Scan for the cell matching the given text and deliver its (x, y) coordinate at center. 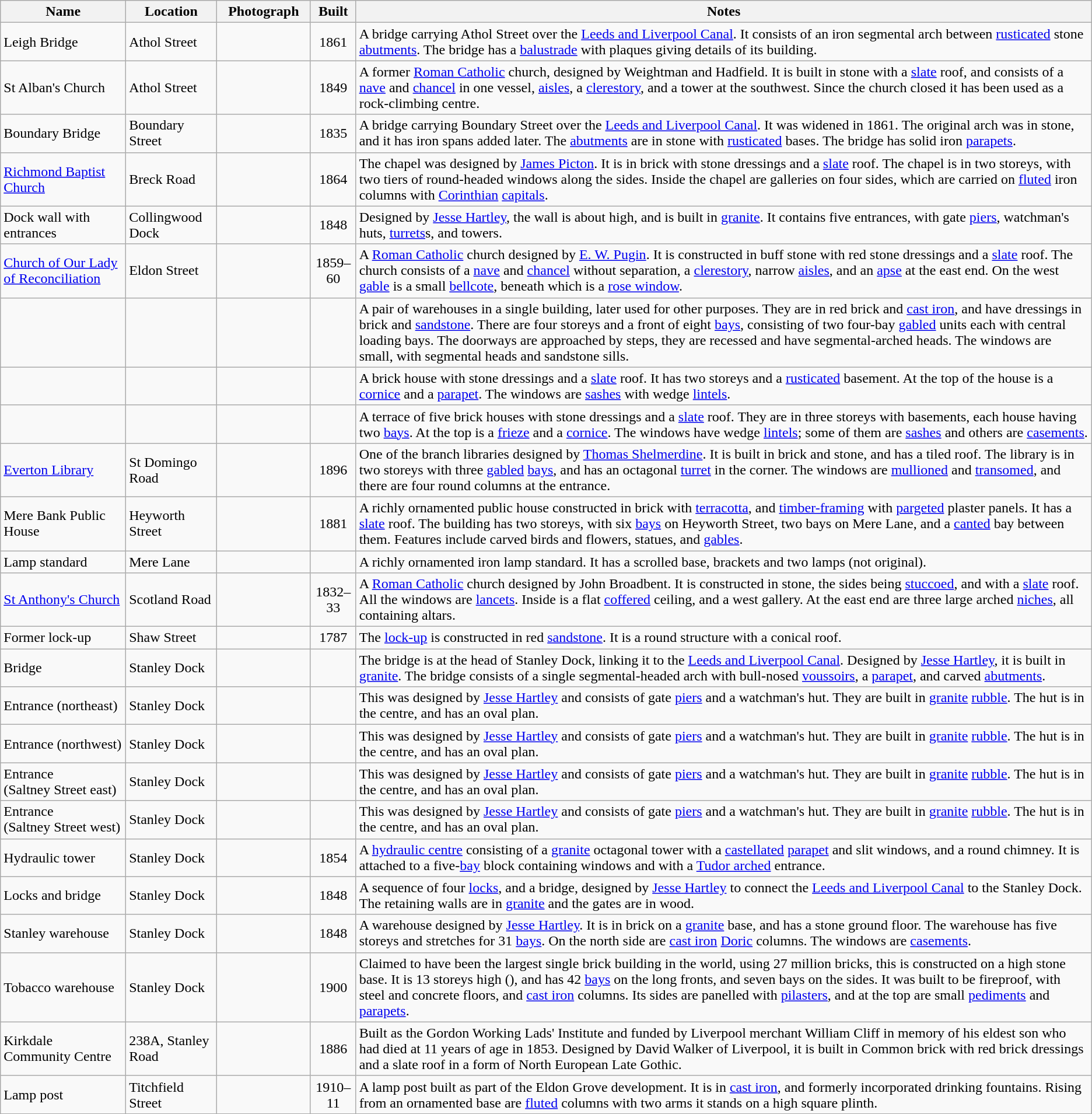
1835 (333, 133)
Boundary Bridge (63, 133)
Built (333, 12)
Locks and bridge (63, 895)
Titchfield Street (171, 1095)
1861 (333, 42)
Entrance (northwest) (63, 743)
Entrance(Saltney Street east) (63, 782)
1859–60 (333, 271)
1849 (333, 88)
Mere Lane (171, 562)
A richly ornamented iron lamp standard. It has a scrolled base, brackets and two lamps (not original). (723, 562)
Tobacco warehouse (63, 987)
Entrance (northeast) (63, 706)
Lamp post (63, 1095)
Everton Library (63, 470)
Church of Our Lady of Reconciliation (63, 271)
Photograph (264, 12)
The lock-up is constructed in red sandstone. It is a round structure with a conical roof. (723, 638)
Hydraulic tower (63, 858)
Former lock-up (63, 638)
Notes (723, 12)
Leigh Bridge (63, 42)
1864 (333, 179)
St Domingo Road (171, 470)
1881 (333, 523)
1854 (333, 858)
Boundary Street (171, 133)
Mere Bank Public House (63, 523)
Scotland Road (171, 600)
Name (63, 12)
Shaw Street (171, 638)
Entrance(Saltney Street west) (63, 819)
Bridge (63, 668)
238A, Stanley Road (171, 1049)
1787 (333, 638)
1910–11 (333, 1095)
St Anthony's Church (63, 600)
Stanley warehouse (63, 934)
Richmond Baptist Church (63, 179)
1896 (333, 470)
Lamp standard (63, 562)
Dock wall with entrances (63, 225)
St Alban's Church (63, 88)
Eldon Street (171, 271)
Kirkdale Community Centre (63, 1049)
Heyworth Street (171, 523)
Collingwood Dock (171, 225)
Breck Road (171, 179)
Location (171, 12)
1886 (333, 1049)
1832–33 (333, 600)
1900 (333, 987)
